From the cell containing the given text, extract its center point as (x, y) coordinate. 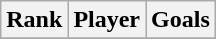
Player (107, 20)
Rank (34, 20)
Goals (181, 20)
